Detect which cell encompasses the target text, then output its (X, Y) center coordinate. 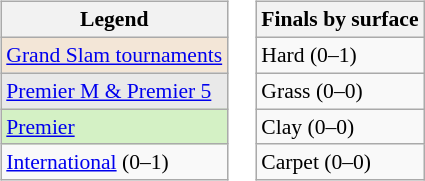
Premier M & Premier 5 (114, 91)
Legend (114, 20)
Carpet (0–0) (340, 162)
Premier (114, 127)
Clay (0–0) (340, 127)
International (0–1) (114, 162)
Grass (0–0) (340, 91)
Hard (0–1) (340, 55)
Finals by surface (340, 20)
Grand Slam tournaments (114, 55)
